Identify which cell holds the provided text, then report its [X, Y] central coordinate. 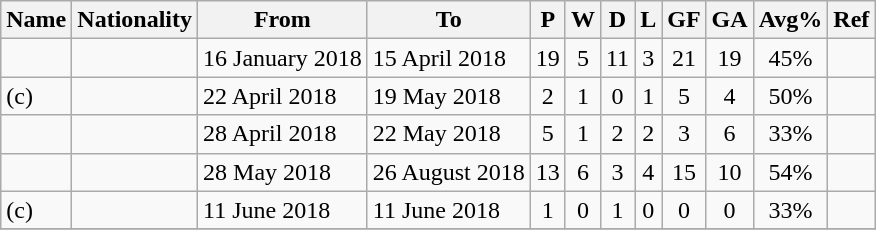
GA [730, 20]
From [283, 20]
28 May 2018 [283, 172]
P [548, 20]
15 April 2018 [448, 58]
15 [684, 172]
W [582, 20]
11 [617, 58]
13 [548, 172]
45% [790, 58]
Avg% [790, 20]
19 May 2018 [448, 96]
16 January 2018 [283, 58]
GF [684, 20]
Ref [852, 20]
To [448, 20]
22 April 2018 [283, 96]
26 August 2018 [448, 172]
L [648, 20]
28 April 2018 [283, 134]
10 [730, 172]
Name [36, 20]
D [617, 20]
Nationality [135, 20]
21 [684, 58]
22 May 2018 [448, 134]
54% [790, 172]
50% [790, 96]
